Determine the [x, y] coordinate at the center of the cell enclosing the given text.  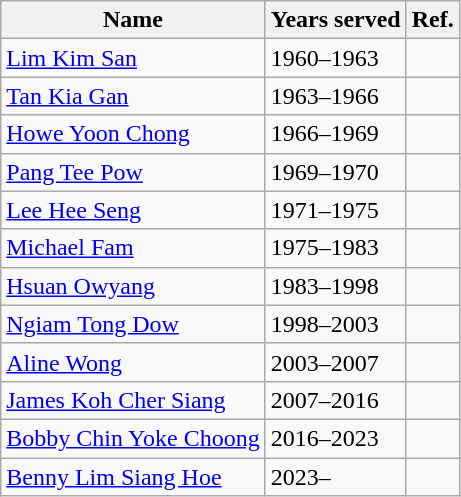
Michael Fam [133, 248]
1998–2003 [336, 324]
Benny Lim Siang Hoe [133, 477]
Ref. [432, 20]
Bobby Chin Yoke Choong [133, 438]
Name [133, 20]
2016–2023 [336, 438]
Hsuan Owyang [133, 286]
James Koh Cher Siang [133, 400]
1963–1966 [336, 96]
1971–1975 [336, 210]
1983–1998 [336, 286]
Lee Hee Seng [133, 210]
1975–1983 [336, 248]
Aline Wong [133, 362]
1960–1963 [336, 58]
1969–1970 [336, 172]
2003–2007 [336, 362]
2007–2016 [336, 400]
1966–1969 [336, 134]
Howe Yoon Chong [133, 134]
2023– [336, 477]
Tan Kia Gan [133, 96]
Lim Kim San [133, 58]
Years served [336, 20]
Pang Tee Pow [133, 172]
Ngiam Tong Dow [133, 324]
